Return (X, Y) of the center of cell containing provided text 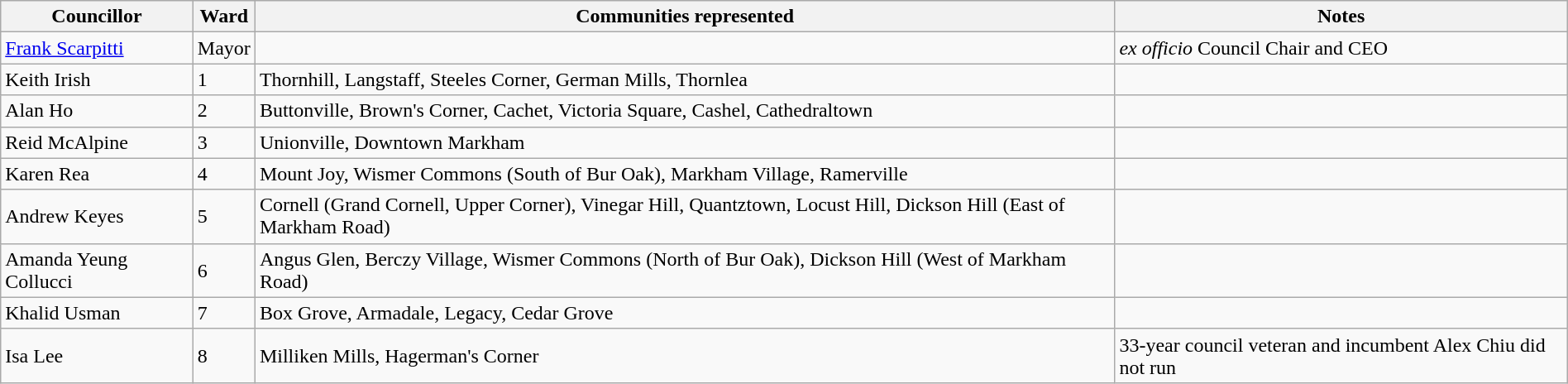
Cornell (Grand Cornell, Upper Corner), Vinegar Hill, Quantztown, Locust Hill, Dickson Hill (East of Markham Road) (685, 217)
Angus Glen, Berczy Village, Wismer Commons (North of Bur Oak), Dickson Hill (West of Markham Road) (685, 270)
Box Grove, Armadale, Legacy, Cedar Grove (685, 313)
1 (223, 79)
Communities represented (685, 17)
3 (223, 142)
Buttonville, Brown's Corner, Cachet, Victoria Square, Cashel, Cathedraltown (685, 111)
Mount Joy, Wismer Commons (South of Bur Oak), Markham Village, Ramerville (685, 174)
Milliken Mills, Hagerman's Corner (685, 356)
4 (223, 174)
Unionville, Downtown Markham (685, 142)
2 (223, 111)
Keith Irish (98, 79)
ex officio Council Chair and CEO (1341, 48)
33-year council veteran and incumbent Alex Chiu did not run (1341, 356)
Isa Lee (98, 356)
Notes (1341, 17)
Thornhill, Langstaff, Steeles Corner, German Mills, Thornlea (685, 79)
Mayor (223, 48)
Amanda Yeung Collucci (98, 270)
Khalid Usman (98, 313)
Ward (223, 17)
8 (223, 356)
Karen Rea (98, 174)
Reid McAlpine (98, 142)
6 (223, 270)
7 (223, 313)
5 (223, 217)
Alan Ho (98, 111)
Andrew Keyes (98, 217)
Frank Scarpitti (98, 48)
Councillor (98, 17)
